From the cell containing the given text, extract its center point as (x, y) coordinate. 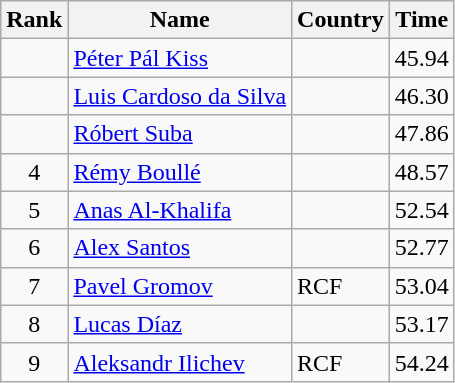
53.17 (422, 324)
Péter Pál Kiss (180, 58)
8 (34, 324)
Lucas Díaz (180, 324)
Name (180, 20)
46.30 (422, 96)
Róbert Suba (180, 134)
Pavel Gromov (180, 286)
5 (34, 210)
47.86 (422, 134)
Rémy Boullé (180, 172)
52.77 (422, 248)
45.94 (422, 58)
9 (34, 362)
Rank (34, 20)
Time (422, 20)
Luis Cardoso da Silva (180, 96)
52.54 (422, 210)
Aleksandr Ilichev (180, 362)
54.24 (422, 362)
48.57 (422, 172)
Country (341, 20)
6 (34, 248)
4 (34, 172)
53.04 (422, 286)
Alex Santos (180, 248)
7 (34, 286)
Anas Al-Khalifa (180, 210)
